Return the [X, Y] coordinate for the center point of the cell that contains the specified text.  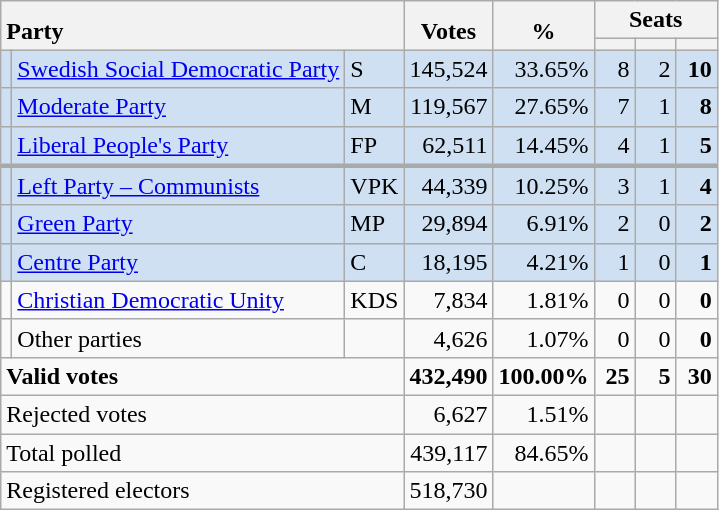
14.45% [544, 146]
119,567 [448, 107]
27.65% [544, 107]
Christian Democratic Unity [178, 300]
44,339 [448, 186]
FP [374, 146]
Seats [656, 20]
30 [696, 376]
7,834 [448, 300]
4.21% [544, 262]
7 [614, 107]
% [544, 26]
KDS [374, 300]
Total polled [202, 453]
Green Party [178, 224]
S [374, 69]
VPK [374, 186]
145,524 [448, 69]
25 [614, 376]
432,490 [448, 376]
3 [614, 186]
10 [696, 69]
Liberal People's Party [178, 146]
Party [202, 26]
518,730 [448, 491]
Left Party – Communists [178, 186]
Other parties [178, 338]
100.00% [544, 376]
Centre Party [178, 262]
1.07% [544, 338]
4,626 [448, 338]
439,117 [448, 453]
Rejected votes [202, 414]
Registered electors [202, 491]
6.91% [544, 224]
1.51% [544, 414]
1.81% [544, 300]
10.25% [544, 186]
33.65% [544, 69]
C [374, 262]
84.65% [544, 453]
62,511 [448, 146]
MP [374, 224]
6,627 [448, 414]
Valid votes [202, 376]
Votes [448, 26]
Swedish Social Democratic Party [178, 69]
Moderate Party [178, 107]
29,894 [448, 224]
M [374, 107]
18,195 [448, 262]
